Determine the (X, Y) coordinate at the center of the cell enclosing the given text.  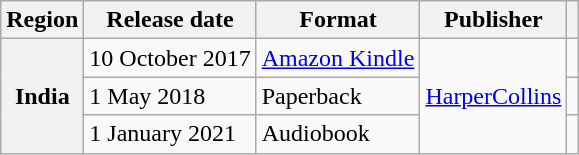
1 January 2021 (170, 134)
Audiobook (338, 134)
10 October 2017 (170, 58)
Paperback (338, 96)
1 May 2018 (170, 96)
Release date (170, 20)
Publisher (494, 20)
HarperCollins (494, 96)
Format (338, 20)
Amazon Kindle (338, 58)
Region (42, 20)
India (42, 96)
